Scan for the cell matching the given text and deliver its [X, Y] coordinate at center. 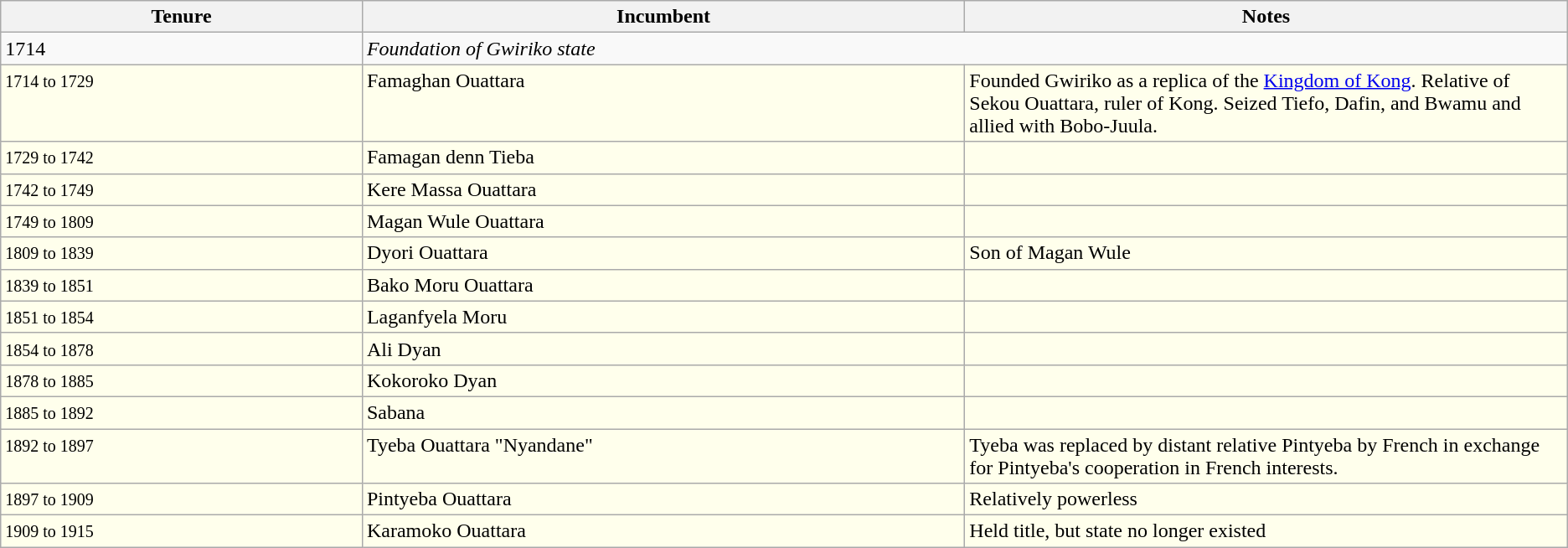
Son of Magan Wule [1266, 253]
Famagan denn Tieba [663, 158]
1854 to 1878 [182, 349]
Dyori Ouattara [663, 253]
Kere Massa Ouattara [663, 189]
1742 to 1749 [182, 189]
1878 to 1885 [182, 380]
Sabana [663, 412]
Magan Wule Ouattara [663, 221]
Kokoroko Dyan [663, 380]
Notes [1266, 17]
1809 to 1839 [182, 253]
Tenure [182, 17]
Bako Moru Ouattara [663, 285]
Laganfyela Moru [663, 317]
Foundation of Gwiriko state [965, 49]
1729 to 1742 [182, 158]
1851 to 1854 [182, 317]
Ali Dyan [663, 349]
Incumbent [663, 17]
Relatively powerless [1266, 499]
Tyeba was replaced by distant relative Pintyeba by French in exchange for Pintyeba's cooperation in French interests. [1266, 456]
1749 to 1809 [182, 221]
1714 [182, 49]
1885 to 1892 [182, 412]
1839 to 1851 [182, 285]
Karamoko Ouattara [663, 531]
1909 to 1915 [182, 531]
Tyeba Ouattara "Nyandane" [663, 456]
Famaghan Ouattara [663, 103]
1897 to 1909 [182, 499]
1714 to 1729 [182, 103]
1892 to 1897 [182, 456]
Held title, but state no longer existed [1266, 531]
Pintyeba Ouattara [663, 499]
